Scan for the cell matching the given text and deliver its [X, Y] coordinate at center. 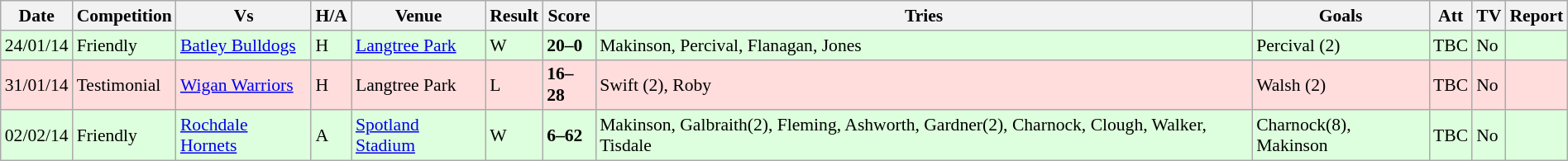
Result [514, 16]
20–0 [569, 45]
Att [1451, 16]
Makinson, Percival, Flanagan, Jones [924, 45]
Makinson, Galbraith(2), Fleming, Ashworth, Gardner(2), Charnock, Clough, Walker, Tisdale [924, 135]
Batley Bulldogs [244, 45]
6–62 [569, 135]
31/01/14 [36, 84]
TV [1489, 16]
Testimonial [124, 84]
Rochdale Hornets [244, 135]
Date [36, 16]
Goals [1341, 16]
24/01/14 [36, 45]
Charnock(8), Makinson [1341, 135]
Percival (2) [1341, 45]
Vs [244, 16]
Competition [124, 16]
Walsh (2) [1341, 84]
02/02/14 [36, 135]
Tries [924, 16]
Report [1537, 16]
Venue [418, 16]
Swift (2), Roby [924, 84]
H/A [331, 16]
A [331, 135]
Wigan Warriors [244, 84]
Spotland Stadium [418, 135]
Score [569, 16]
16–28 [569, 84]
L [514, 84]
